Provide the (x, y) coordinate of the cell's center where the given text is located.  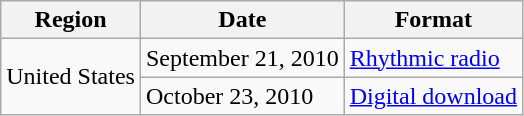
United States (71, 77)
Format (433, 20)
Region (71, 20)
Rhythmic radio (433, 58)
Date (242, 20)
October 23, 2010 (242, 96)
Digital download (433, 96)
September 21, 2010 (242, 58)
